Provide the (X, Y) coordinate of the cell's center where the given text is located.  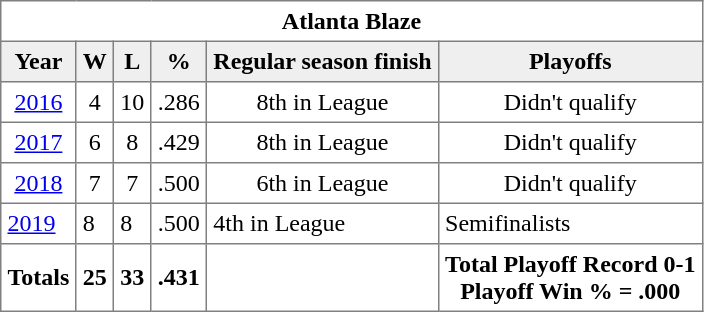
Totals (38, 278)
4th in League (323, 223)
% (179, 61)
Atlanta Blaze (352, 21)
Total Playoff Record 0-1 Playoff Win % = .000 (570, 278)
6th in League (323, 183)
25 (95, 278)
Year (38, 61)
2017 (38, 142)
33 (133, 278)
6 (95, 142)
L (133, 61)
.431 (179, 278)
10 (133, 102)
.286 (179, 102)
2019 (38, 223)
2016 (38, 102)
Regular season finish (323, 61)
.429 (179, 142)
Semifinalists (570, 223)
Playoffs (570, 61)
W (95, 61)
4 (95, 102)
2018 (38, 183)
